Return the (x, y) coordinate for the center point of the cell that contains the specified text.  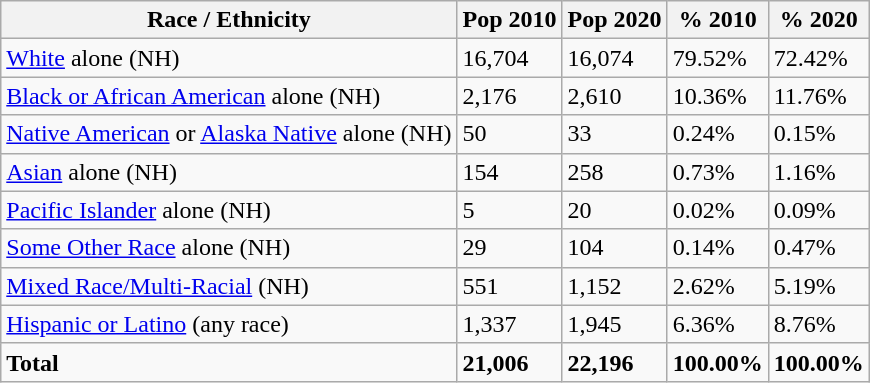
16,074 (614, 58)
8.76% (818, 324)
22,196 (614, 362)
72.42% (818, 58)
0.09% (818, 210)
Pacific Islander alone (NH) (229, 210)
0.24% (718, 134)
551 (510, 286)
Asian alone (NH) (229, 172)
% 2020 (818, 20)
21,006 (510, 362)
20 (614, 210)
1,337 (510, 324)
Pop 2010 (510, 20)
Pop 2020 (614, 20)
0.02% (718, 210)
5.19% (818, 286)
154 (510, 172)
33 (614, 134)
White alone (NH) (229, 58)
Hispanic or Latino (any race) (229, 324)
Total (229, 362)
29 (510, 248)
Black or African American alone (NH) (229, 96)
0.47% (818, 248)
Mixed Race/Multi-Racial (NH) (229, 286)
6.36% (718, 324)
2.62% (718, 286)
Race / Ethnicity (229, 20)
10.36% (718, 96)
Native American or Alaska Native alone (NH) (229, 134)
16,704 (510, 58)
2,176 (510, 96)
0.73% (718, 172)
11.76% (818, 96)
1.16% (818, 172)
1,945 (614, 324)
0.15% (818, 134)
5 (510, 210)
1,152 (614, 286)
Some Other Race alone (NH) (229, 248)
% 2010 (718, 20)
79.52% (718, 58)
258 (614, 172)
0.14% (718, 248)
50 (510, 134)
2,610 (614, 96)
104 (614, 248)
